For the text-containing cell, return its midpoint in (X, Y) coordinate format. 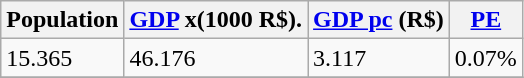
GDP pc (R$) (379, 20)
46.176 (216, 58)
Population (62, 20)
15.365 (62, 58)
GDP x(1000 R$). (216, 20)
PE (486, 20)
0.07% (486, 58)
3.117 (379, 58)
